Find where the given text appears and provide that cell's center as (x, y) coordinate. 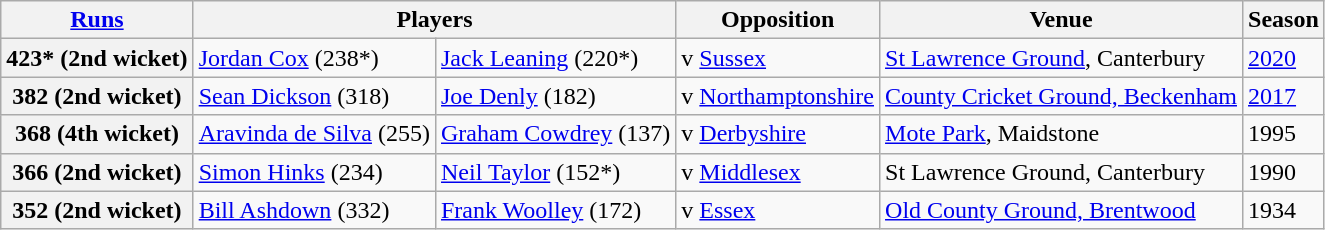
v Northamptonshire (778, 96)
Mote Park, Maidstone (1062, 134)
v Derbyshire (778, 134)
Bill Ashdown (332) (314, 210)
Aravinda de Silva (255) (314, 134)
366 (2nd wicket) (97, 172)
v Sussex (778, 58)
Venue (1062, 20)
Joe Denly (182) (555, 96)
Runs (97, 20)
1990 (1284, 172)
Jordan Cox (238*) (314, 58)
Opposition (778, 20)
1995 (1284, 134)
County Cricket Ground, Beckenham (1062, 96)
2017 (1284, 96)
Jack Leaning (220*) (555, 58)
Old County Ground, Brentwood (1062, 210)
Season (1284, 20)
2020 (1284, 58)
Graham Cowdrey (137) (555, 134)
382 (2nd wicket) (97, 96)
368 (4th wicket) (97, 134)
Simon Hinks (234) (314, 172)
352 (2nd wicket) (97, 210)
423* (2nd wicket) (97, 58)
v Middlesex (778, 172)
1934 (1284, 210)
Sean Dickson (318) (314, 96)
Frank Woolley (172) (555, 210)
Players (434, 20)
v Essex (778, 210)
Neil Taylor (152*) (555, 172)
